Return the [x, y] coordinate for the center point of the cell that contains the specified text.  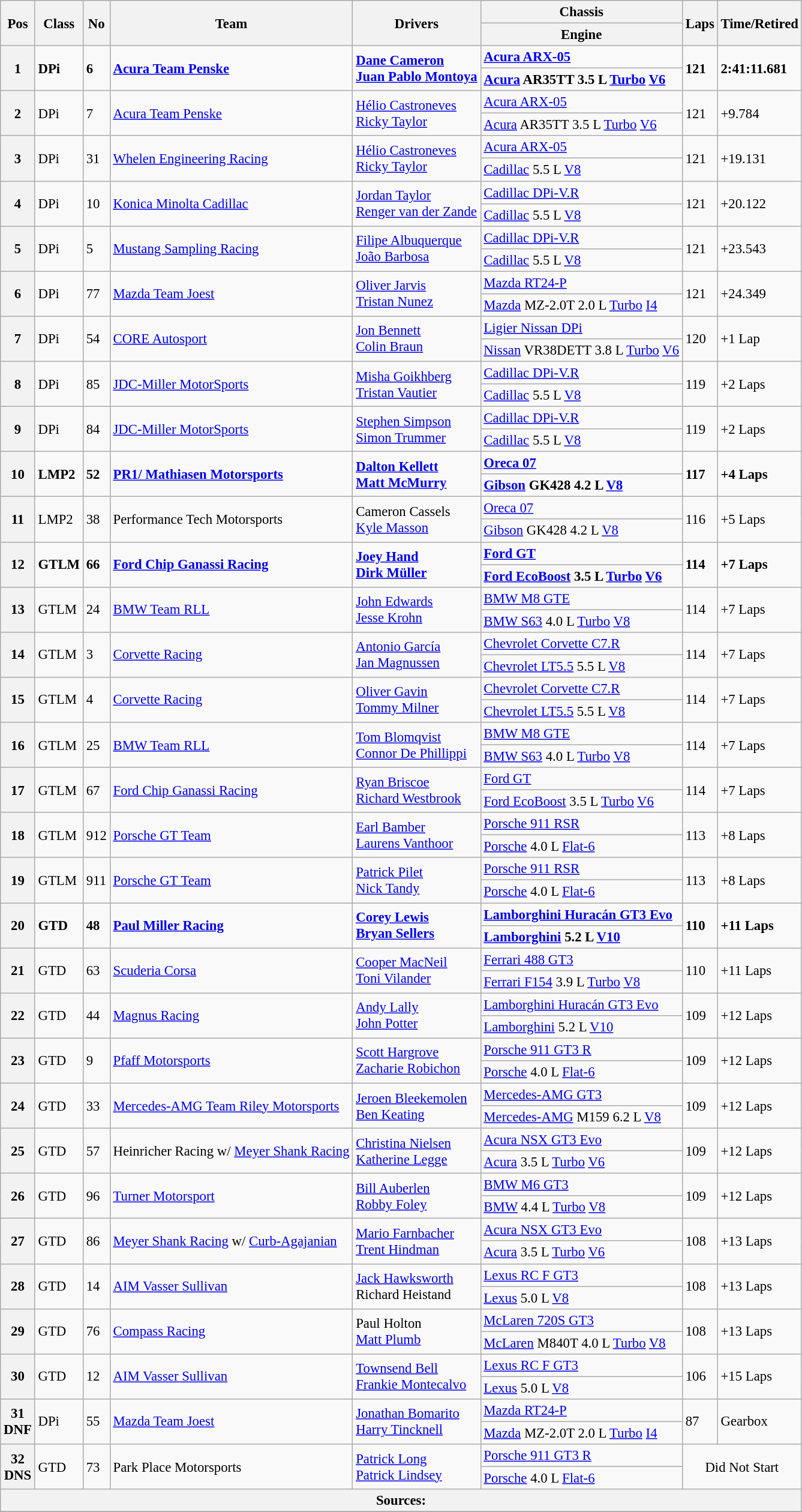
BMW 4.4 L Turbo V8 [581, 1207]
+24.349 [759, 294]
John Edwards Jesse Krohn [416, 610]
26 [18, 1196]
87 [699, 1422]
54 [96, 338]
55 [96, 1422]
17 [18, 790]
117 [699, 474]
Cameron Cassels Kyle Masson [416, 520]
84 [96, 430]
16 [18, 745]
Drivers [416, 23]
Misha Goikhberg Tristan Vautier [416, 384]
Pfaff Motorsports [232, 1061]
Jon Bennett Colin Braun [416, 338]
Joey Hand Dirk Müller [416, 564]
76 [96, 1331]
BMW M6 GT3 [581, 1185]
19 [18, 881]
Jonathan Bomarito Harry Tincknell [416, 1422]
+15 Laps [759, 1376]
+1 Lap [759, 338]
Performance Tech Motorsports [232, 520]
23 [18, 1061]
Ligier Nissan DPi [581, 328]
18 [18, 835]
Earl Bamber Laurens Vanthoor [416, 835]
8 [18, 384]
+20.122 [759, 204]
Chassis [581, 12]
Magnus Racing [232, 1015]
+9.784 [759, 113]
Engine [581, 35]
33 [96, 1105]
52 [96, 474]
Bill Auberlen Robby Foley [416, 1196]
Andy Lally John Potter [416, 1015]
Tom Blomqvist Connor De Phillippi [416, 745]
Stephen Simpson Simon Trummer [416, 430]
66 [96, 564]
Time/Retired [759, 23]
McLaren M840T 4.0 L Turbo V8 [581, 1343]
29 [18, 1331]
73 [96, 1466]
Gearbox [759, 1422]
48 [96, 925]
Dane Cameron Juan Pablo Montoya [416, 68]
28 [18, 1286]
1 [18, 68]
106 [699, 1376]
No [96, 23]
120 [699, 338]
Cooper MacNeil Toni Vilander [416, 971]
Patrick Long Patrick Lindsey [416, 1466]
21 [18, 971]
Nissan VR38DETT 3.8 L Turbo V6 [581, 350]
Filipe Albuquerque João Barbosa [416, 248]
McLaren 720S GT3 [581, 1320]
Antonio García Jan Magnussen [416, 655]
32DNS [18, 1466]
Mercedes-AMG M159 6.2 L V8 [581, 1117]
Mario Farnbacher Trent Hindman [416, 1241]
+4 Laps [759, 474]
96 [96, 1196]
Pos [18, 23]
Ferrari F154 3.9 L Turbo V8 [581, 982]
Park Place Motorsports [232, 1466]
Did Not Start [741, 1466]
Mercedes-AMG GT3 [581, 1094]
Paul Holton Matt Plumb [416, 1331]
Class [59, 23]
+23.543 [759, 248]
85 [96, 384]
911 [96, 881]
CORE Autosport [232, 338]
Oliver Jarvis Tristan Nunez [416, 294]
Laps [699, 23]
11 [18, 520]
77 [96, 294]
912 [96, 835]
31DNF [18, 1422]
Corey Lewis Bryan Sellers [416, 925]
Townsend Bell Frankie Montecalvo [416, 1376]
116 [699, 520]
Ryan Briscoe Richard Westbrook [416, 790]
Paul Miller Racing [232, 925]
Turner Motorsport [232, 1196]
Oliver Gavin Tommy Milner [416, 700]
27 [18, 1241]
Jack Hawksworth Richard Heistand [416, 1286]
+19.131 [759, 158]
2:41:11.681 [759, 68]
Mercedes-AMG Team Riley Motorsports [232, 1105]
57 [96, 1151]
22 [18, 1015]
Jeroen Bleekemolen Ben Keating [416, 1105]
Whelen Engineering Racing [232, 158]
Compass Racing [232, 1331]
67 [96, 790]
Mustang Sampling Racing [232, 248]
Scott Hargrove Zacharie Robichon [416, 1061]
Jordan Taylor Renger van der Zande [416, 204]
20 [18, 925]
+5 Laps [759, 520]
Konica Minolta Cadillac [232, 204]
Ferrari 488 GT3 [581, 959]
15 [18, 700]
Scuderia Corsa [232, 971]
Team [232, 23]
Heinricher Racing w/ Meyer Shank Racing [232, 1151]
86 [96, 1241]
Christina Nielsen Katherine Legge [416, 1151]
38 [96, 520]
Sources: [401, 1501]
Dalton Kellett Matt McMurry [416, 474]
PR1/ Mathiasen Motorsports [232, 474]
13 [18, 610]
31 [96, 158]
63 [96, 971]
Patrick Pilet Nick Tandy [416, 881]
2 [18, 113]
Meyer Shank Racing w/ Curb-Agajanian [232, 1241]
30 [18, 1376]
44 [96, 1015]
